For the text-containing cell, return its midpoint in (x, y) coordinate format. 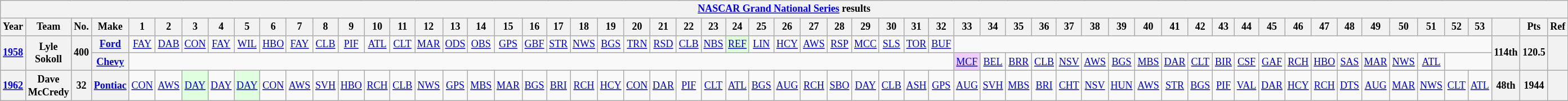
24 (738, 27)
23 (713, 27)
120.5 (1534, 53)
SBO (839, 85)
11 (403, 27)
SAS (1350, 62)
44 (1247, 27)
NASCAR Grand National Series results (784, 9)
TRN (637, 44)
VAL (1247, 85)
BEL (993, 62)
1958 (14, 53)
22 (689, 27)
20 (637, 27)
400 (82, 53)
No. (82, 27)
16 (534, 27)
DTS (1350, 85)
43 (1224, 27)
NBS (713, 44)
Ford (110, 44)
12 (428, 27)
4 (221, 27)
53 (1480, 27)
CHT (1069, 85)
35 (1019, 27)
39 (1122, 27)
Year (14, 27)
1962 (14, 85)
BIR (1224, 62)
CSF (1247, 62)
40 (1149, 27)
45 (1272, 27)
51 (1431, 27)
26 (787, 27)
25 (761, 27)
Team (48, 27)
38 (1095, 27)
41 (1174, 27)
SLS (891, 44)
1 (142, 27)
Dave McCredy (48, 85)
Chevy (110, 62)
DAB (169, 44)
MCF (967, 62)
36 (1044, 27)
Make (110, 27)
50 (1404, 27)
6 (274, 27)
42 (1200, 27)
Pontiac (110, 85)
10 (377, 27)
Lyle Sokoll (48, 53)
47 (1324, 27)
28 (839, 27)
15 (508, 27)
30 (891, 27)
48th (1506, 85)
13 (455, 27)
MCC (866, 44)
8 (325, 27)
18 (584, 27)
14 (481, 27)
BUF (941, 44)
29 (866, 27)
GAF (1272, 62)
REF (738, 44)
Ref (1558, 27)
27 (814, 27)
RSP (839, 44)
BRR (1019, 62)
114th (1506, 53)
GBF (534, 44)
1944 (1534, 85)
21 (663, 27)
52 (1456, 27)
19 (610, 27)
33 (967, 27)
5 (247, 27)
LIN (761, 44)
46 (1298, 27)
OBS (481, 44)
48 (1350, 27)
WIL (247, 44)
17 (559, 27)
Pts (1534, 27)
9 (351, 27)
2 (169, 27)
3 (195, 27)
TOR (917, 44)
49 (1375, 27)
ODS (455, 44)
34 (993, 27)
HUN (1122, 85)
ASH (917, 85)
RSD (663, 44)
7 (300, 27)
31 (917, 27)
37 (1069, 27)
